Locate the cell with the specified text and output its [x, y] center coordinate. 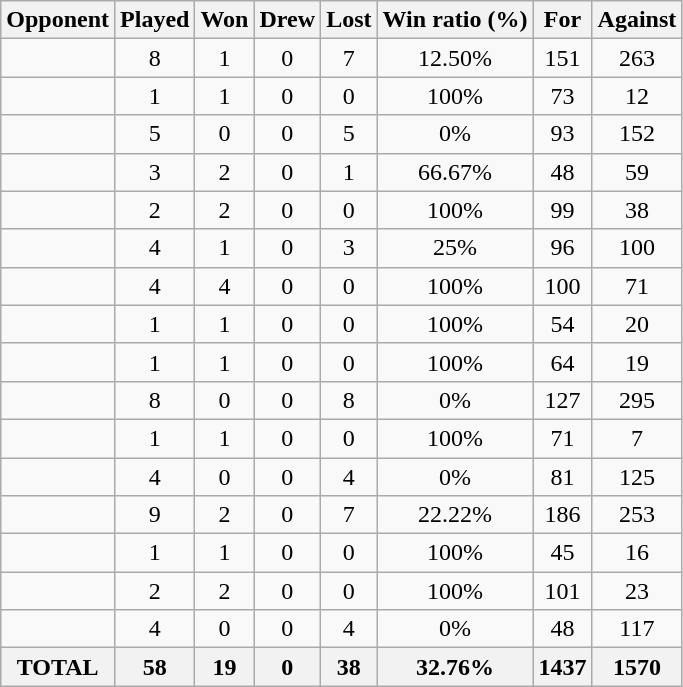
Played [155, 20]
101 [562, 591]
32.76% [455, 667]
9 [155, 515]
152 [637, 134]
96 [562, 248]
125 [637, 477]
Against [637, 20]
20 [637, 324]
58 [155, 667]
Lost [349, 20]
Drew [288, 20]
186 [562, 515]
99 [562, 210]
Win ratio (%) [455, 20]
1570 [637, 667]
263 [637, 58]
22.22% [455, 515]
54 [562, 324]
93 [562, 134]
151 [562, 58]
45 [562, 553]
66.67% [455, 172]
12.50% [455, 58]
295 [637, 400]
253 [637, 515]
73 [562, 96]
127 [562, 400]
1437 [562, 667]
117 [637, 629]
Opponent [58, 20]
Won [224, 20]
64 [562, 362]
81 [562, 477]
25% [455, 248]
12 [637, 96]
TOTAL [58, 667]
59 [637, 172]
23 [637, 591]
16 [637, 553]
For [562, 20]
